Extract the [x, y] coordinate from the center of the cell holding the provided text.  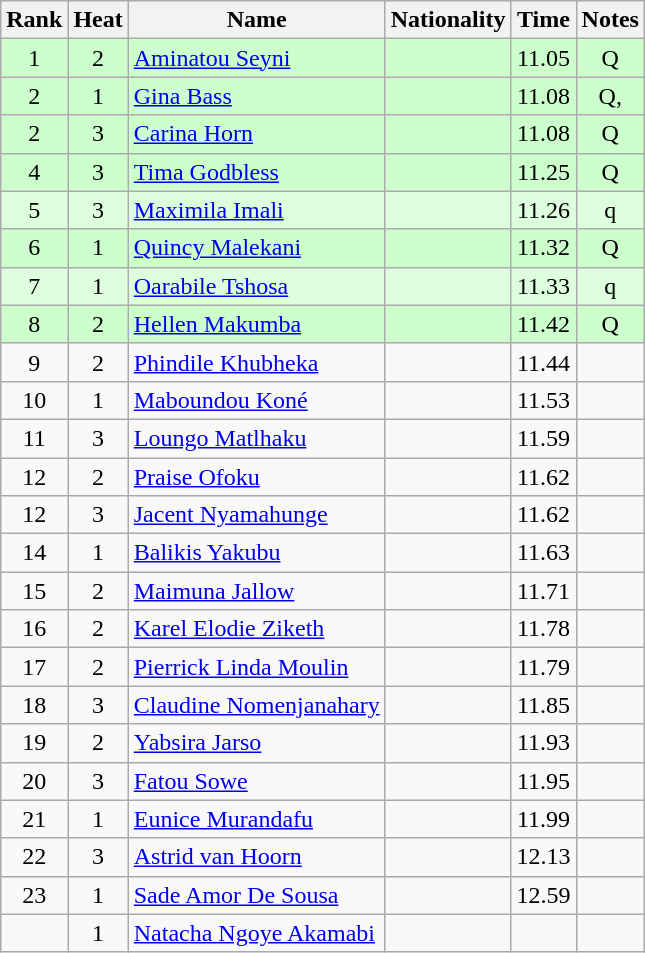
Phindile Khubheka [256, 362]
8 [34, 324]
Astrid van Hoorn [256, 857]
21 [34, 819]
9 [34, 362]
11.63 [544, 553]
11.85 [544, 705]
12.59 [544, 895]
11.25 [544, 172]
Carina Horn [256, 134]
15 [34, 591]
Aminatou Seyni [256, 58]
19 [34, 743]
Quincy Malekani [256, 248]
11.53 [544, 400]
12.13 [544, 857]
Gina Bass [256, 96]
Oarabile Tshosa [256, 286]
Hellen Makumba [256, 324]
11.59 [544, 438]
Pierrick Linda Moulin [256, 667]
Q, [610, 96]
Natacha Ngoye Akamabi [256, 933]
11.44 [544, 362]
Time [544, 20]
11.71 [544, 591]
11.33 [544, 286]
Eunice Murandafu [256, 819]
Name [256, 20]
11.79 [544, 667]
14 [34, 553]
6 [34, 248]
Sade Amor De Sousa [256, 895]
Jacent Nyamahunge [256, 515]
18 [34, 705]
11.99 [544, 819]
11.05 [544, 58]
11.93 [544, 743]
Tima Godbless [256, 172]
22 [34, 857]
23 [34, 895]
Yabsira Jarso [256, 743]
Fatou Sowe [256, 781]
Balikis Yakubu [256, 553]
11.78 [544, 629]
Loungo Matlhaku [256, 438]
Rank [34, 20]
Heat [98, 20]
17 [34, 667]
7 [34, 286]
4 [34, 172]
Maboundou Koné [256, 400]
Claudine Nomenjanahary [256, 705]
Karel Elodie Ziketh [256, 629]
20 [34, 781]
Maimuna Jallow [256, 591]
Praise Ofoku [256, 477]
Nationality [448, 20]
11.26 [544, 210]
Notes [610, 20]
10 [34, 400]
11.32 [544, 248]
5 [34, 210]
11.42 [544, 324]
Maximila Imali [256, 210]
16 [34, 629]
11.95 [544, 781]
11 [34, 438]
